Provide the [X, Y] coordinate of the cell's center where the given text is located.  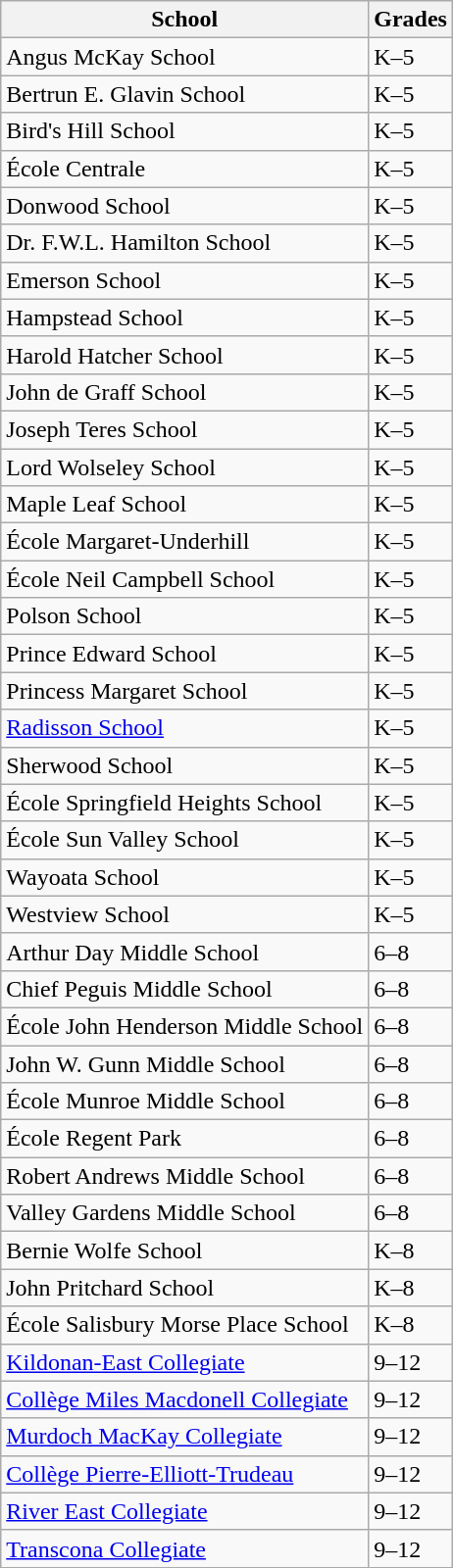
Princess Margaret School [184, 691]
Kildonan-East Collegiate [184, 1362]
Grades [411, 20]
Emerson School [184, 280]
Angus McKay School [184, 57]
École John Henderson Middle School [184, 1026]
Transcona Collegiate [184, 1548]
Wayoata School [184, 877]
Sherwood School [184, 765]
John Pritchard School [184, 1288]
Chief Peguis Middle School [184, 989]
École Regent Park [184, 1139]
Dr. F.W.L. Hamilton School [184, 243]
Murdoch MacKay Collegiate [184, 1437]
Collège Pierre-Elliott-Trudeau [184, 1474]
Bernie Wolfe School [184, 1250]
École Munroe Middle School [184, 1102]
École Neil Campbell School [184, 579]
John W. Gunn Middle School [184, 1063]
Polson School [184, 616]
Joseph Teres School [184, 429]
École Salisbury Morse Place School [184, 1325]
Radisson School [184, 728]
École Sun Valley School [184, 840]
Lord Wolseley School [184, 467]
Harold Hatcher School [184, 355]
École Springfield Heights School [184, 803]
School [184, 20]
Arthur Day Middle School [184, 952]
Robert Andrews Middle School [184, 1176]
Maple Leaf School [184, 505]
Donwood School [184, 206]
Westview School [184, 914]
École Centrale [184, 169]
Collège Miles Macdonell Collegiate [184, 1399]
John de Graff School [184, 392]
Bertrun E. Glavin School [184, 94]
Bird's Hill School [184, 131]
Hampstead School [184, 318]
Valley Gardens Middle School [184, 1213]
École Margaret-Underhill [184, 542]
Prince Edward School [184, 654]
River East Collegiate [184, 1511]
